Scan for the cell matching the given text and deliver its [X, Y] coordinate at center. 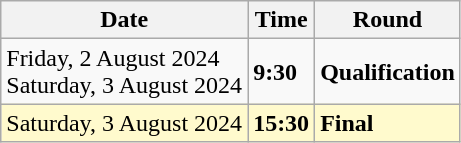
9:30 [282, 72]
Time [282, 20]
Date [124, 20]
Qualification [388, 72]
Round [388, 20]
Saturday, 3 August 2024 [124, 123]
Friday, 2 August 2024Saturday, 3 August 2024 [124, 72]
Final [388, 123]
15:30 [282, 123]
